For the text-containing cell, return its midpoint in [X, Y] coordinate format. 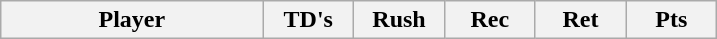
Rush [400, 20]
TD's [308, 20]
Player [132, 20]
Pts [672, 20]
Ret [580, 20]
Rec [490, 20]
